Detect which cell encompasses the target text, then output its (X, Y) center coordinate. 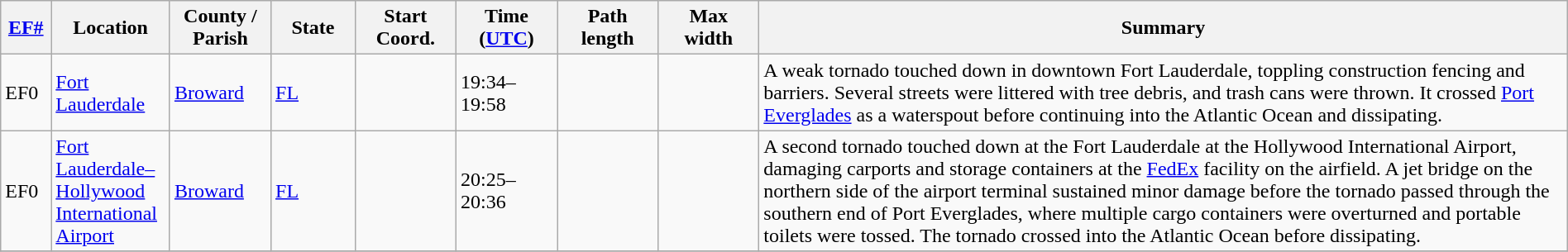
Path length (608, 28)
Summary (1163, 28)
Location (111, 28)
19:34–19:58 (506, 93)
County / Parish (220, 28)
Time (UTC) (506, 28)
20:25–20:36 (506, 191)
Max width (709, 28)
EF# (26, 28)
Fort Lauderdale–Hollywood International Airport (111, 191)
Fort Lauderdale (111, 93)
State (313, 28)
Start Coord. (405, 28)
